Find where the given text appears and provide that cell's center as [x, y] coordinate. 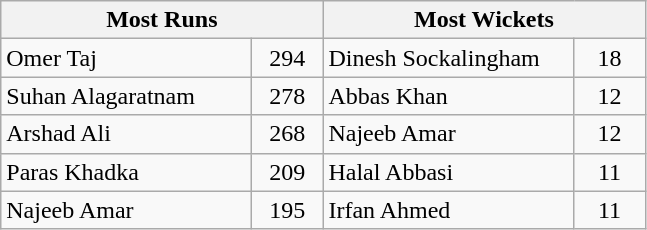
Abbas Khan [448, 96]
294 [288, 58]
Most Runs [162, 20]
195 [288, 210]
Omer Taj [126, 58]
Halal Abbasi [448, 172]
Arshad Ali [126, 134]
268 [288, 134]
Paras Khadka [126, 172]
18 [610, 58]
Irfan Ahmed [448, 210]
209 [288, 172]
278 [288, 96]
Dinesh Sockalingham [448, 58]
Most Wickets [484, 20]
Suhan Alagaratnam [126, 96]
